Extract the [X, Y] coordinate from the center of the cell holding the provided text.  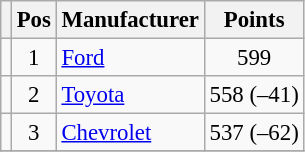
Ford [130, 58]
599 [254, 58]
1 [34, 58]
558 (–41) [254, 95]
Toyota [130, 95]
3 [34, 133]
Pos [34, 20]
537 (–62) [254, 133]
Chevrolet [130, 133]
Points [254, 20]
2 [34, 95]
Manufacturer [130, 20]
